Detect which cell encompasses the target text, then output its [x, y] center coordinate. 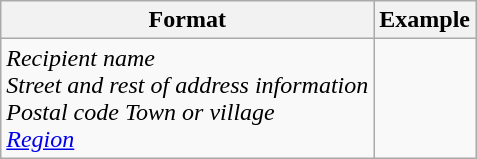
Example [425, 20]
Recipient name Street and rest of address information Postal code Town or village Region [188, 98]
Format [188, 20]
